Provide the [X, Y] coordinate of the cell's center where the given text is located.  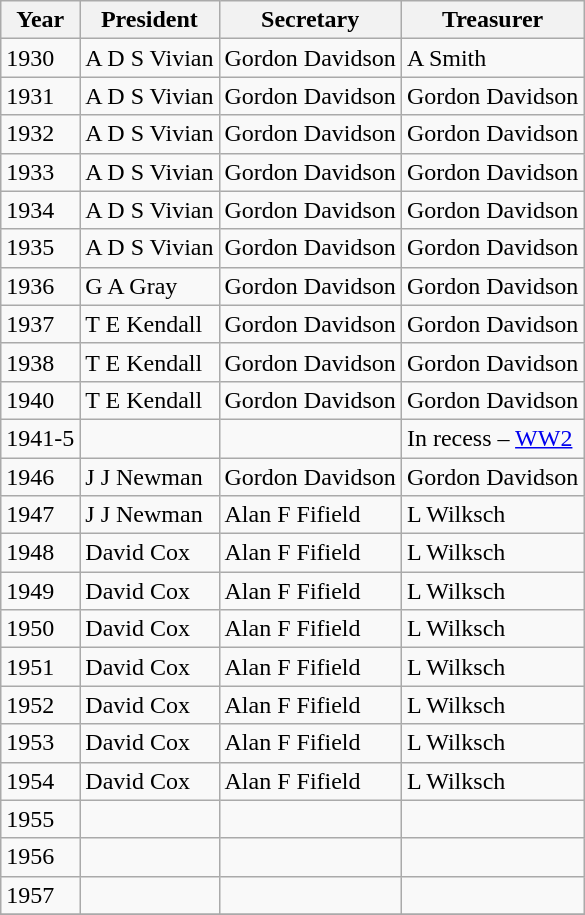
Treasurer [492, 20]
In recess – WW2 [492, 438]
1957 [40, 895]
A Smith [492, 58]
1947 [40, 515]
1954 [40, 781]
1949 [40, 591]
1946 [40, 477]
President [150, 20]
1930 [40, 58]
Secretary [310, 20]
1953 [40, 743]
1941-5 [40, 438]
1938 [40, 362]
1948 [40, 553]
G A Gray [150, 286]
1940 [40, 400]
1952 [40, 705]
1951 [40, 667]
1933 [40, 172]
1956 [40, 857]
1955 [40, 819]
Year [40, 20]
1931 [40, 96]
1935 [40, 248]
1950 [40, 629]
1934 [40, 210]
1936 [40, 286]
1937 [40, 324]
1932 [40, 134]
